Determine the [X, Y] coordinate at the center of the cell enclosing the given text.  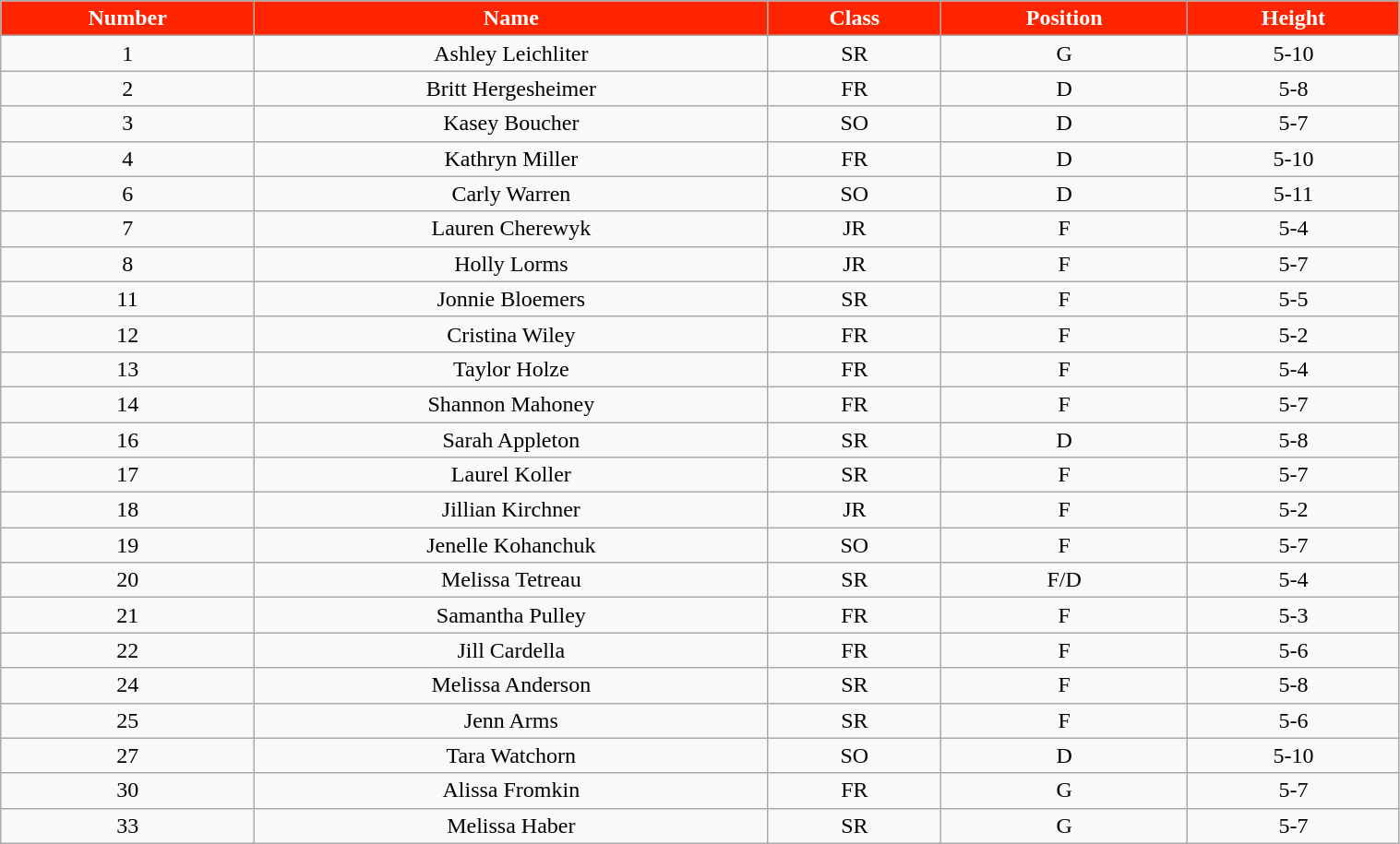
19 [127, 545]
Kasey Boucher [511, 124]
4 [127, 159]
Jillian Kirchner [511, 510]
Melissa Anderson [511, 685]
Height [1294, 18]
18 [127, 510]
Ashley Leichliter [511, 53]
Britt Hergesheimer [511, 89]
Laurel Koller [511, 475]
33 [127, 826]
Jonnie Bloemers [511, 299]
Jill Cardella [511, 650]
Melissa Tetreau [511, 580]
1 [127, 53]
Position [1065, 18]
16 [127, 440]
20 [127, 580]
Taylor Holze [511, 369]
14 [127, 404]
22 [127, 650]
Lauren Cherewyk [511, 229]
30 [127, 791]
5-3 [1294, 615]
Holly Lorms [511, 264]
5-5 [1294, 299]
25 [127, 720]
F/D [1065, 580]
Tara Watchorn [511, 755]
Jenn Arms [511, 720]
12 [127, 334]
21 [127, 615]
8 [127, 264]
Number [127, 18]
Samantha Pulley [511, 615]
5-11 [1294, 194]
Jenelle Kohanchuk [511, 545]
27 [127, 755]
17 [127, 475]
Name [511, 18]
6 [127, 194]
24 [127, 685]
13 [127, 369]
2 [127, 89]
Cristina Wiley [511, 334]
Sarah Appleton [511, 440]
Carly Warren [511, 194]
Kathryn Miller [511, 159]
11 [127, 299]
Shannon Mahoney [511, 404]
3 [127, 124]
Melissa Haber [511, 826]
7 [127, 229]
Class [855, 18]
Alissa Fromkin [511, 791]
